Detect which cell encompasses the target text, then output its [X, Y] center coordinate. 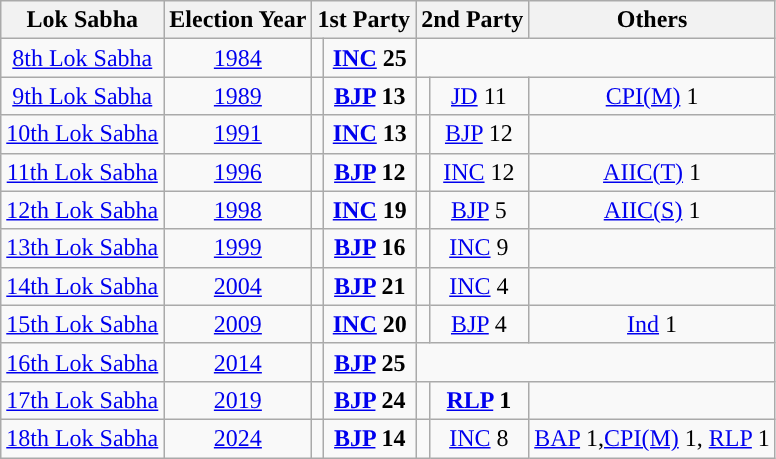
2004 [238, 286]
AIIC(T) 1 [652, 172]
INC 25 [370, 58]
2024 [238, 438]
INC 9 [479, 248]
2nd Party [472, 20]
BJP 24 [370, 400]
JD 11 [479, 96]
1989 [238, 96]
INC 19 [370, 210]
2014 [238, 362]
18th Lok Sabha [82, 438]
1st Party [364, 20]
INC 12 [479, 172]
9th Lok Sabha [82, 96]
BJP 13 [370, 96]
17th Lok Sabha [82, 400]
11th Lok Sabha [82, 172]
16th Lok Sabha [82, 362]
AIIC(S) 1 [652, 210]
INC 13 [370, 134]
8th Lok Sabha [82, 58]
2019 [238, 400]
BJP 21 [370, 286]
1998 [238, 210]
10th Lok Sabha [82, 134]
CPI(M) 1 [652, 96]
INC 8 [479, 438]
1991 [238, 134]
Others [652, 20]
14th Lok Sabha [82, 286]
BJP 25 [370, 362]
Lok Sabha [82, 20]
BAP 1,CPI(M) 1, RLP 1 [652, 438]
12th Lok Sabha [82, 210]
1999 [238, 248]
13th Lok Sabha [82, 248]
BJP 4 [479, 324]
BJP 5 [479, 210]
BJP 14 [370, 438]
BJP 16 [370, 248]
INC 4 [479, 286]
Ind 1 [652, 324]
2009 [238, 324]
INC 20 [370, 324]
RLP 1 [479, 400]
Election Year [238, 20]
1984 [238, 58]
15th Lok Sabha [82, 324]
1996 [238, 172]
